Output the (X, Y) coordinate of the center of the cell containing the given text.  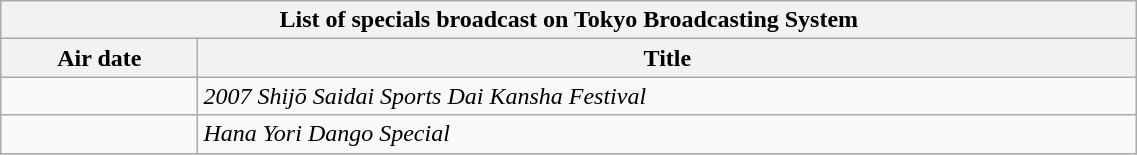
Hana Yori Dango Special (668, 134)
List of specials broadcast on Tokyo Broadcasting System (569, 20)
Air date (100, 58)
Title (668, 58)
2007 Shijō Saidai Sports Dai Kansha Festival (668, 96)
